Output the [X, Y] coordinate of the center of the cell containing the given text.  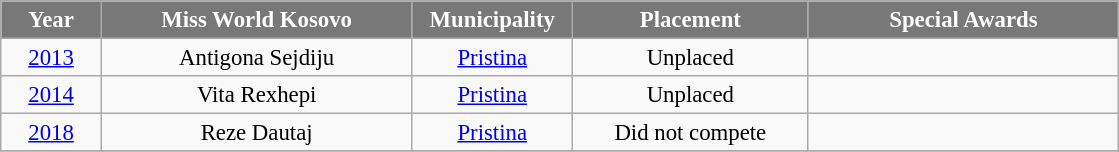
Reze Dautaj [256, 133]
Antigona Sejdiju [256, 58]
Did not compete [691, 133]
Vita Rexhepi [256, 95]
Municipality [492, 20]
Special Awards [964, 20]
Year [52, 20]
Placement [691, 20]
2013 [52, 58]
2018 [52, 133]
2014 [52, 95]
Miss World Kosovo [256, 20]
